From the cell containing the given text, extract its center point as (X, Y) coordinate. 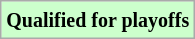
Qualified for playoffs (98, 20)
